Locate the cell with the specified text and output its [X, Y] center coordinate. 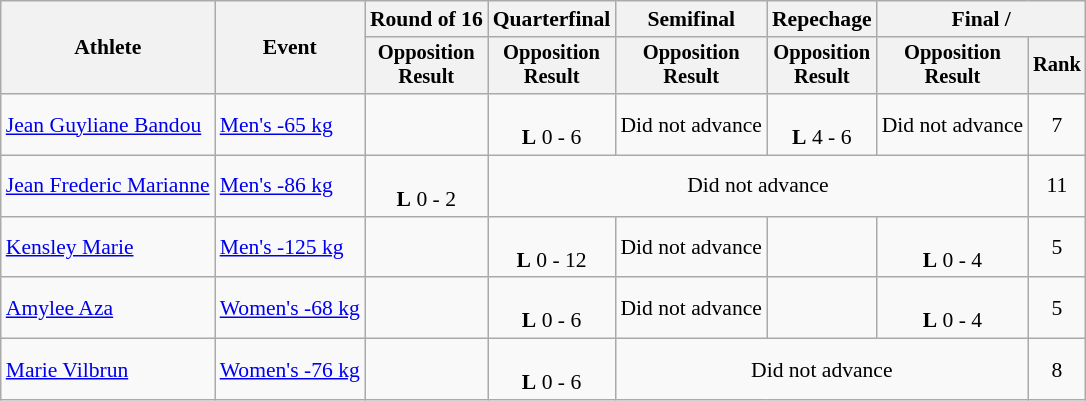
Round of 16 [426, 19]
Rank [1057, 66]
L 0 - 2 [426, 186]
Quarterfinal [552, 19]
Women's -68 kg [290, 308]
Final / [982, 19]
Event [290, 48]
8 [1057, 370]
Jean Frederic Marianne [108, 186]
Amylee Aza [108, 308]
Marie Vilbrun [108, 370]
L 4 - 6 [822, 124]
Jean Guyliane Bandou [108, 124]
Repechage [822, 19]
Kensley Marie [108, 248]
Men's -125 kg [290, 248]
Men's -86 kg [290, 186]
11 [1057, 186]
Men's -65 kg [290, 124]
Athlete [108, 48]
Semifinal [691, 19]
Women's -76 kg [290, 370]
7 [1057, 124]
L 0 - 12 [552, 248]
